Find where the given text appears and provide that cell's center as [X, Y] coordinate. 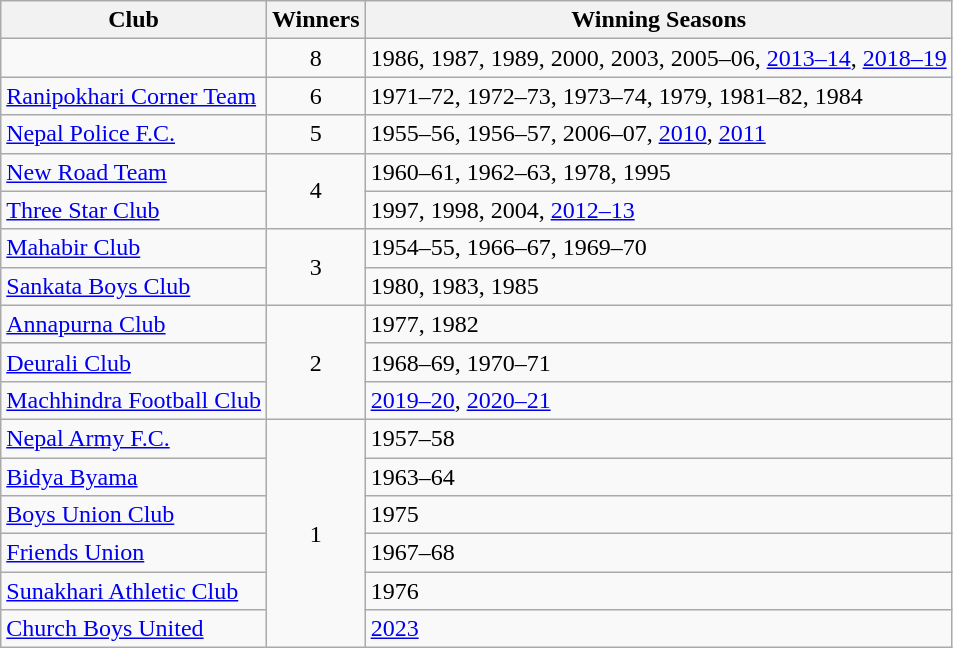
Church Boys United [134, 629]
1967–68 [658, 553]
New Road Team [134, 172]
Machhindra Football Club [134, 400]
1976 [658, 591]
2019–20, 2020–21 [658, 400]
1977, 1982 [658, 324]
1955–56, 1956–57, 2006–07, 2010, 2011 [658, 134]
Nepal Police F.C. [134, 134]
1968–69, 1970–71 [658, 362]
Deurali Club [134, 362]
Annapurna Club [134, 324]
1986, 1987, 1989, 2000, 2003, 2005–06, 2013–14, 2018–19 [658, 58]
1997, 1998, 2004, 2012–13 [658, 210]
4 [316, 191]
Friends Union [134, 553]
3 [316, 267]
1971–72, 1972–73, 1973–74, 1979, 1981–82, 1984 [658, 96]
Sankata Boys Club [134, 286]
Ranipokhari Corner Team [134, 96]
8 [316, 58]
1975 [658, 515]
Winning Seasons [658, 20]
Sunakhari Athletic Club [134, 591]
Club [134, 20]
1980, 1983, 1985 [658, 286]
1 [316, 533]
2 [316, 362]
Nepal Army F.C. [134, 438]
Boys Union Club [134, 515]
1957–58 [658, 438]
Bidya Byama [134, 477]
6 [316, 96]
2023 [658, 629]
1960–61, 1962–63, 1978, 1995 [658, 172]
Winners [316, 20]
Mahabir Club [134, 248]
5 [316, 134]
1954–55, 1966–67, 1969–70 [658, 248]
Three Star Club [134, 210]
1963–64 [658, 477]
